From the cell containing the given text, extract its center point as (X, Y) coordinate. 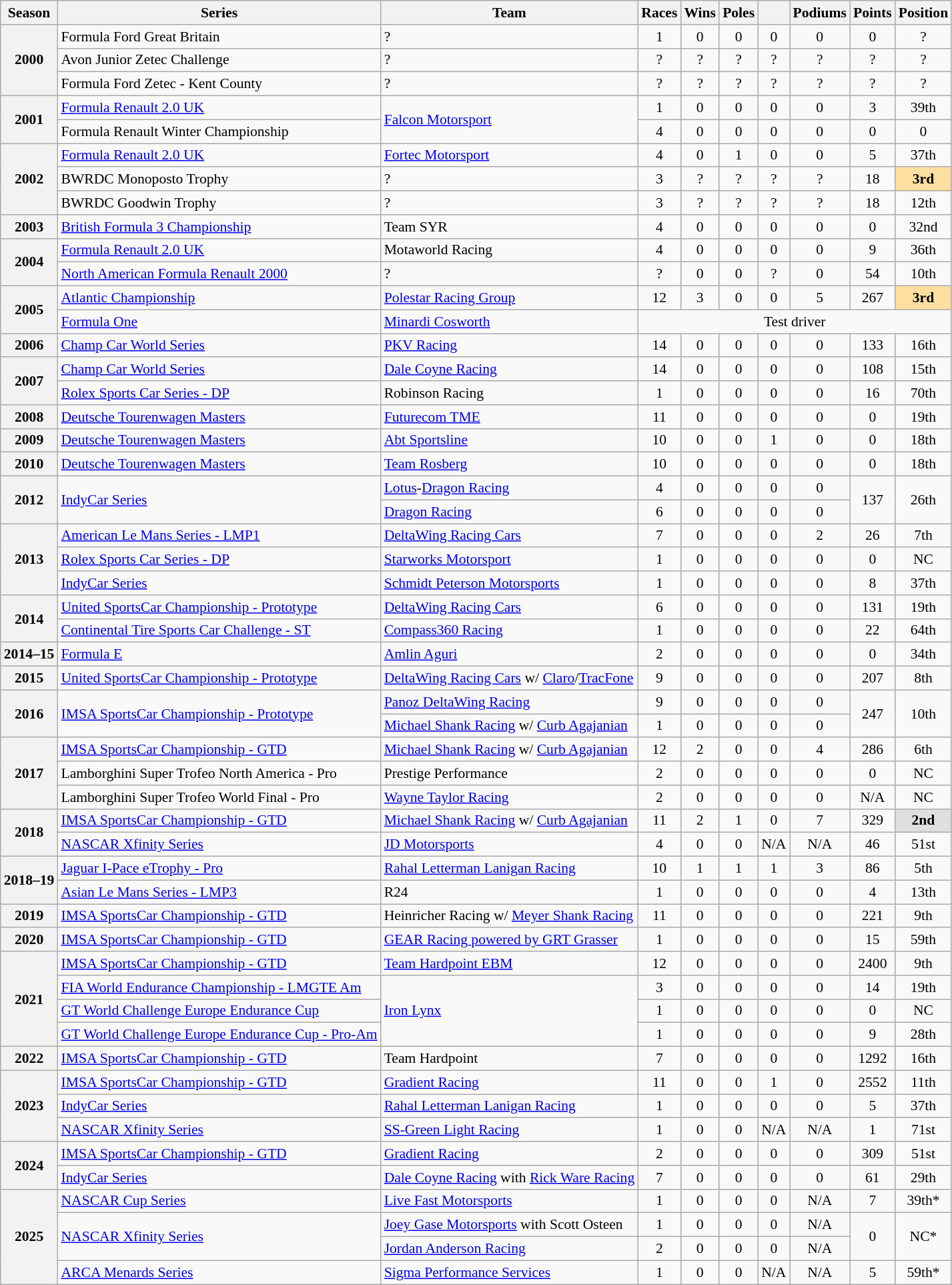
Formula One (219, 322)
2008 (29, 417)
131 (873, 607)
Dragon Racing (510, 512)
Lamborghini Super Trofeo North America - Pro (219, 773)
Series (219, 13)
247 (873, 714)
8 (873, 583)
Asian Le Mans Series - LMP3 (219, 892)
Jordan Anderson Racing (510, 1249)
Team SYR (510, 227)
Robinson Racing (510, 393)
Futurecom TME (510, 417)
Podiums (821, 13)
2014–15 (29, 655)
Falcon Motorsport (510, 120)
Compass360 Racing (510, 630)
46 (873, 845)
Wayne Taylor Racing (510, 797)
2006 (29, 346)
11th (923, 1082)
2015 (29, 679)
267 (873, 298)
Motaworld Racing (510, 250)
Position (923, 13)
Team Rosberg (510, 464)
JD Motorsports (510, 845)
2005 (29, 310)
6th (923, 750)
286 (873, 750)
PKV Racing (510, 346)
2017 (29, 774)
North American Formula Renault 2000 (219, 274)
2012 (29, 500)
2019 (29, 916)
2004 (29, 262)
Schmidt Peterson Motorsports (510, 583)
GT World Challenge Europe Endurance Cup - Pro-Am (219, 1035)
Poles (739, 13)
36th (923, 250)
Formula Renault Winter Championship (219, 131)
Season (29, 13)
Iron Lynx (510, 1011)
26th (923, 500)
Points (873, 13)
2018–19 (29, 881)
SS-Green Light Racing (510, 1130)
2023 (29, 1106)
Formula Ford Zetec - Kent County (219, 84)
DeltaWing Racing Cars w/ Claro/TracFone (510, 679)
32nd (923, 227)
Lamborghini Super Trofeo World Final - Pro (219, 797)
12th (923, 203)
16 (873, 393)
Jaguar I-Pace eTrophy - Pro (219, 869)
22 (873, 630)
2nd (923, 821)
221 (873, 916)
Wins (700, 13)
2001 (29, 120)
59th (923, 940)
Sigma Performance Services (510, 1272)
Team Hardpoint EBM (510, 963)
Lotus-Dragon Racing (510, 488)
70th (923, 393)
Formula Ford Great Britain (219, 37)
2400 (873, 963)
13th (923, 892)
Atlantic Championship (219, 298)
2000 (29, 60)
Test driver (795, 322)
ARCA Menards Series (219, 1272)
Polestar Racing Group (510, 298)
137 (873, 500)
54 (873, 274)
Live Fast Motorsports (510, 1201)
71st (923, 1130)
2552 (873, 1082)
39th* (923, 1201)
Prestige Performance (510, 773)
329 (873, 821)
64th (923, 630)
39th (923, 108)
2014 (29, 619)
Fortec Motorsport (510, 155)
Minardi Cosworth (510, 322)
2007 (29, 382)
108 (873, 370)
American Le Mans Series - LMP1 (219, 536)
2018 (29, 833)
Heinricher Racing w/ Meyer Shank Racing (510, 916)
Team Hardpoint (510, 1059)
Abt Sportsline (510, 440)
Joey Gase Motorsports with Scott Osteen (510, 1225)
2024 (29, 1165)
Team (510, 13)
15 (873, 940)
8th (923, 679)
GEAR Racing powered by GRT Grasser (510, 940)
29th (923, 1178)
2022 (29, 1059)
Formula E (219, 655)
IMSA SportsCar Championship - Prototype (219, 714)
59th* (923, 1272)
NASCAR Cup Series (219, 1201)
2016 (29, 714)
34th (923, 655)
Amlin Aguri (510, 655)
133 (873, 346)
2021 (29, 999)
BWRDC Goodwin Trophy (219, 203)
GT World Challenge Europe Endurance Cup (219, 1011)
FIA World Endurance Championship - LMGTE Am (219, 987)
British Formula 3 Championship (219, 227)
2025 (29, 1236)
2003 (29, 227)
Continental Tire Sports Car Challenge - ST (219, 630)
Panoz DeltaWing Racing (510, 702)
2002 (29, 179)
309 (873, 1154)
NC* (923, 1237)
R24 (510, 892)
Starworks Motorsport (510, 560)
BWRDC Monoposto Trophy (219, 179)
7th (923, 536)
1292 (873, 1059)
Avon Junior Zetec Challenge (219, 60)
15th (923, 370)
2009 (29, 440)
61 (873, 1178)
Dale Coyne Racing with Rick Ware Racing (510, 1178)
26 (873, 536)
28th (923, 1035)
5th (923, 869)
207 (873, 679)
2013 (29, 559)
2020 (29, 940)
86 (873, 869)
Races (659, 13)
Dale Coyne Racing (510, 370)
2010 (29, 464)
